Return [x, y] of the center of cell containing provided text 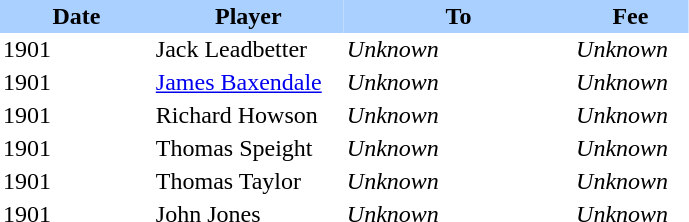
Date [76, 16]
To [458, 16]
Thomas Speight [248, 148]
Fee [630, 16]
Thomas Taylor [248, 182]
Richard Howson [248, 116]
Player [248, 16]
James Baxendale [248, 82]
Jack Leadbetter [248, 50]
